Pinpoint the cell where the given text exists, returning its (x, y) midpoint coordinate. 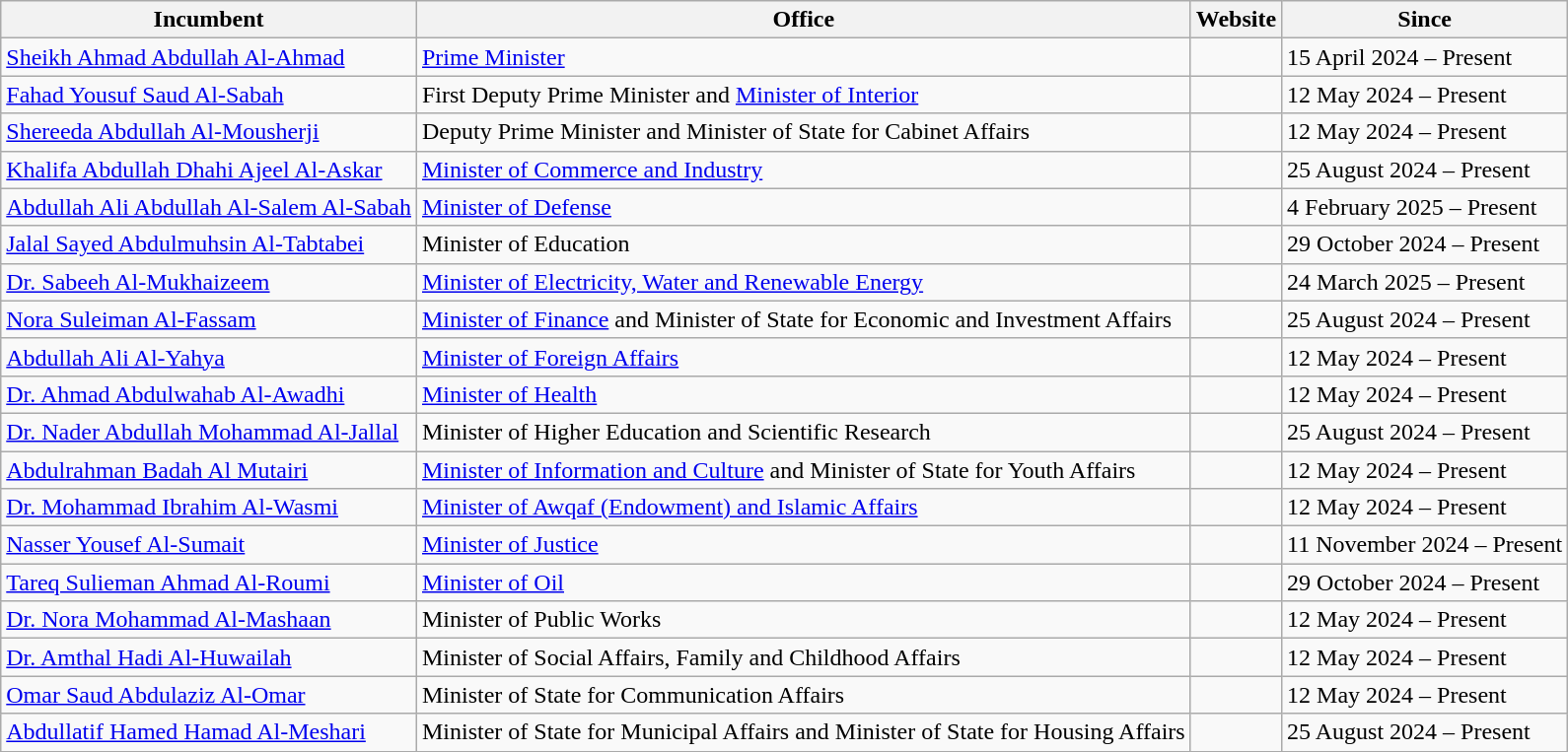
Abdullatif Hamed Hamad Al-Meshari (209, 732)
Minister of Higher Education and Scientific Research (803, 432)
Minister of State for Communication Affairs (803, 695)
Minister of Information and Culture and Minister of State for Youth Affairs (803, 470)
Minister of Oil (803, 582)
Abdulrahman Badah Al Mutairi (209, 470)
Minister of Commerce and Industry (803, 170)
Sheikh Ahmad Abdullah Al-Ahmad (209, 57)
Dr. Mohammad Ibrahim Al-Wasmi (209, 508)
Deputy Prime Minister and Minister of State for Cabinet Affairs (803, 132)
Tareq Sulieman Ahmad Al-Roumi (209, 582)
Since (1425, 20)
Minister of Health (803, 394)
Minister of Finance and Minister of State for Economic and Investment Affairs (803, 319)
Minister of Electricity, Water and Renewable Energy (803, 282)
Minister of Defense (803, 207)
Dr. Amthal Hadi Al-Huwailah (209, 657)
Website (1236, 20)
Dr. Nader Abdullah Mohammad Al-Jallal (209, 432)
24 March 2025 – Present (1425, 282)
Minister of Foreign Affairs (803, 357)
Minister of State for Municipal Affairs and Minister of State for Housing Affairs (803, 732)
Incumbent (209, 20)
Khalifa Abdullah Dhahi Ajeel Al-Askar (209, 170)
11 November 2024 – Present (1425, 545)
Shereeda Abdullah Al-Mousherji (209, 132)
Office (803, 20)
Abdullah Ali Abdullah Al-Salem Al-Sabah (209, 207)
Dr. Sabeeh Al-Mukhaizeem (209, 282)
Abdullah Ali Al-Yahya (209, 357)
Prime Minister (803, 57)
Minister of Awqaf (Endowment) and Islamic Affairs (803, 508)
Minister of Justice (803, 545)
Minister of Education (803, 244)
Dr. Ahmad Abdulwahab Al-Awadhi (209, 394)
Fahad Yousuf Saud Al-Sabah (209, 95)
Omar Saud Abdulaziz Al-Omar (209, 695)
4 February 2025 – Present (1425, 207)
Dr. Nora Mohammad Al-Mashaan (209, 620)
Nora Suleiman Al-Fassam (209, 319)
Minister of Social Affairs, Family and Childhood Affairs (803, 657)
Nasser Yousef Al-Sumait (209, 545)
Minister of Public Works (803, 620)
Jalal Sayed Abdulmuhsin Al-Tabtabei (209, 244)
15 April 2024 – Present (1425, 57)
First Deputy Prime Minister and Minister of Interior (803, 95)
